Find where the given text appears and provide that cell's center as (X, Y) coordinate. 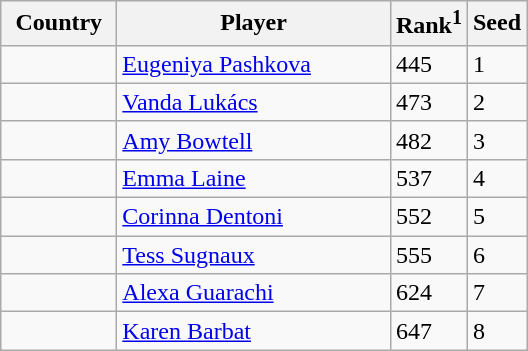
4 (496, 178)
Rank1 (428, 24)
8 (496, 331)
Player (254, 24)
552 (428, 217)
3 (496, 140)
Eugeniya Pashkova (254, 64)
Corinna Dentoni (254, 217)
647 (428, 331)
555 (428, 255)
624 (428, 293)
Vanda Lukács (254, 102)
Seed (496, 24)
1 (496, 64)
Alexa Guarachi (254, 293)
Country (59, 24)
6 (496, 255)
Karen Barbat (254, 331)
473 (428, 102)
7 (496, 293)
Tess Sugnaux (254, 255)
5 (496, 217)
Emma Laine (254, 178)
Amy Bowtell (254, 140)
537 (428, 178)
2 (496, 102)
445 (428, 64)
482 (428, 140)
